Capture the cell that displays the provided text and extract its [x, y] central coordinate. 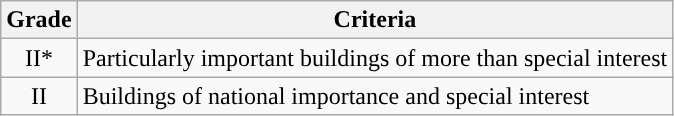
II* [39, 58]
Particularly important buildings of more than special interest [375, 58]
Buildings of national importance and special interest [375, 96]
Criteria [375, 20]
Grade [39, 20]
II [39, 96]
